From the cell containing the given text, extract its center point as [x, y] coordinate. 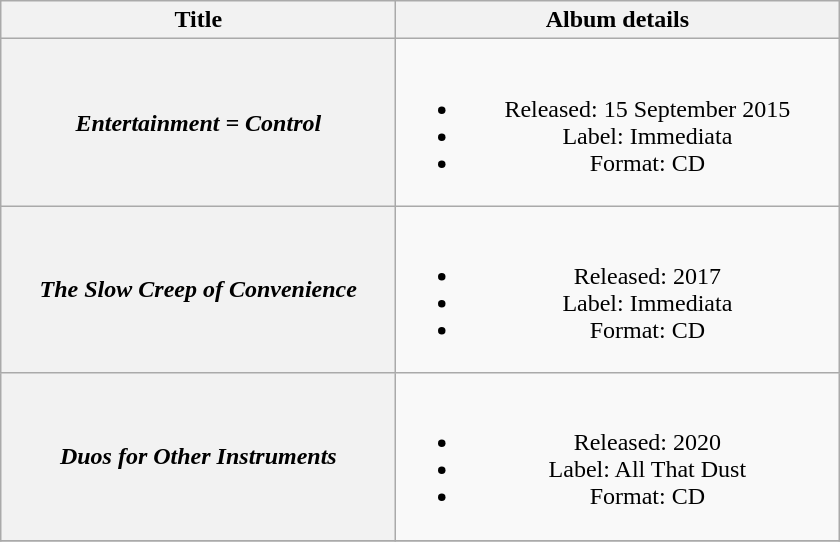
Title [198, 20]
Released: 15 September 2015Label: Immediata Format: CD [618, 122]
Released: 2017Label: ImmediataFormat: CD [618, 290]
The Slow Creep of Convenience [198, 290]
Duos for Other Instruments [198, 456]
Released: 2020Label: All That DustFormat: CD [618, 456]
Album details [618, 20]
Entertainment = Control [198, 122]
